Extract the [x, y] coordinate from the center of the cell holding the provided text.  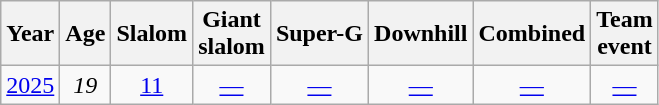
11 [152, 85]
Downhill [421, 34]
2025 [30, 85]
Giantslalom [232, 34]
Slalom [152, 34]
Teamevent [625, 34]
19 [86, 85]
Combined [532, 34]
Super-G [319, 34]
Age [86, 34]
Year [30, 34]
